Find where the given text appears and provide that cell's center as (X, Y) coordinate. 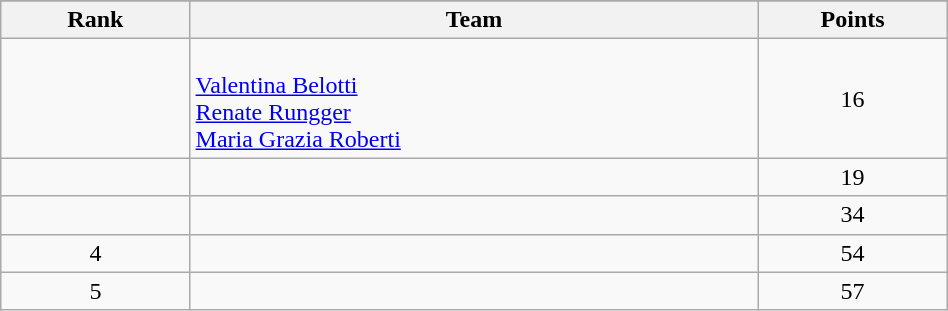
5 (96, 291)
57 (852, 291)
4 (96, 253)
Valentina BelottiRenate RunggerMaria Grazia Roberti (474, 98)
34 (852, 215)
16 (852, 98)
19 (852, 177)
Rank (96, 20)
54 (852, 253)
Points (852, 20)
Team (474, 20)
